Return [X, Y] of the center of cell containing provided text 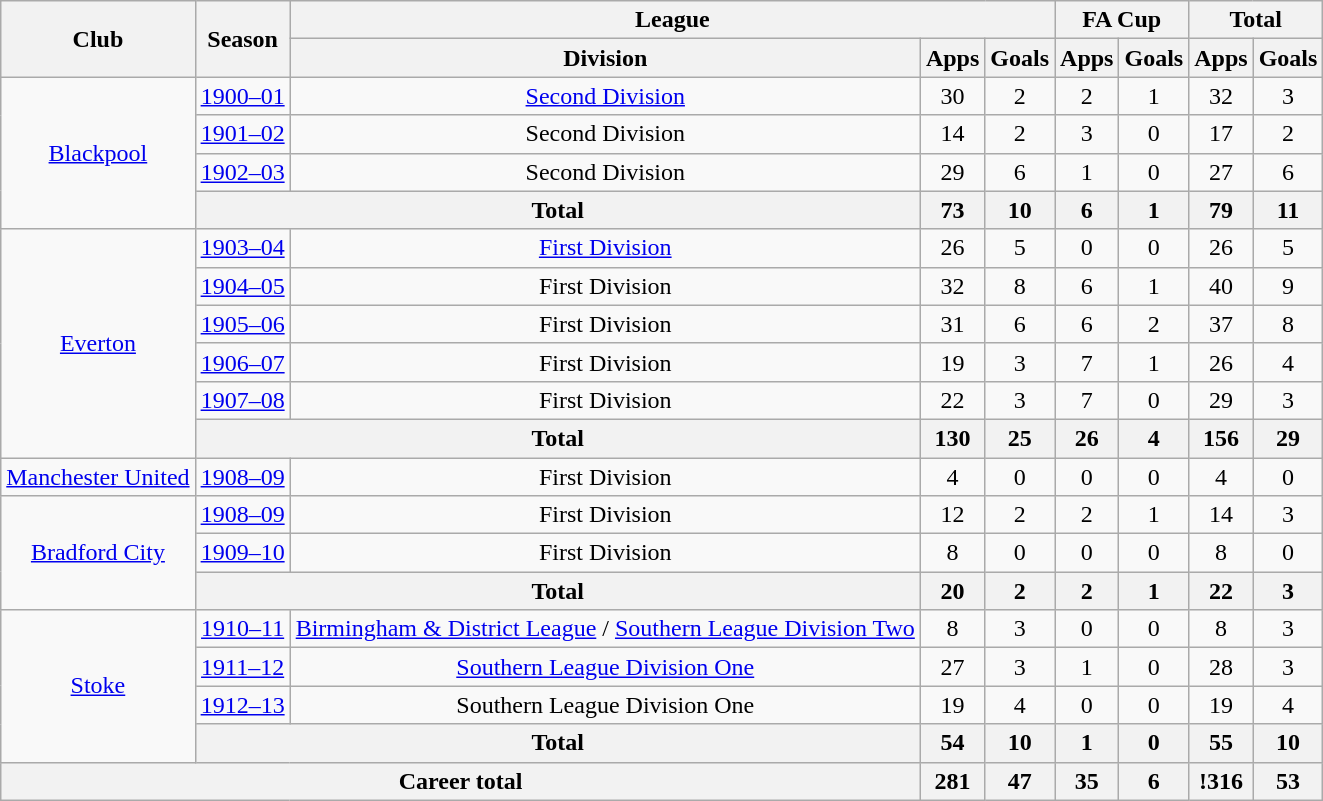
11 [1288, 210]
20 [952, 591]
35 [1087, 781]
Bradford City [98, 553]
Division [605, 58]
1904–05 [242, 286]
130 [952, 438]
73 [952, 210]
1912–13 [242, 705]
53 [1288, 781]
1906–07 [242, 362]
55 [1221, 743]
79 [1221, 210]
1911–12 [242, 667]
1901–02 [242, 134]
!316 [1221, 781]
281 [952, 781]
Everton [98, 343]
30 [952, 96]
1900–01 [242, 96]
Manchester United [98, 477]
25 [1020, 438]
37 [1221, 324]
1905–06 [242, 324]
54 [952, 743]
Season [242, 39]
League [672, 20]
12 [952, 515]
Birmingham & District League / Southern League Division Two [605, 629]
28 [1221, 667]
Career total [461, 781]
1903–04 [242, 248]
40 [1221, 286]
1909–10 [242, 553]
1907–08 [242, 400]
1902–03 [242, 172]
Blackpool [98, 153]
Stoke [98, 686]
FA Cup [1122, 20]
47 [1020, 781]
1910–11 [242, 629]
9 [1288, 286]
Club [98, 39]
17 [1221, 134]
31 [952, 324]
156 [1221, 438]
